Identify which cell holds the provided text, then report its (X, Y) central coordinate. 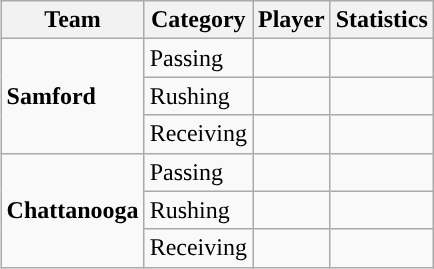
Statistics (382, 20)
Player (291, 20)
Team (72, 20)
Samford (72, 96)
Category (198, 20)
Chattanooga (72, 210)
